Return (x, y) of the center of cell containing provided text 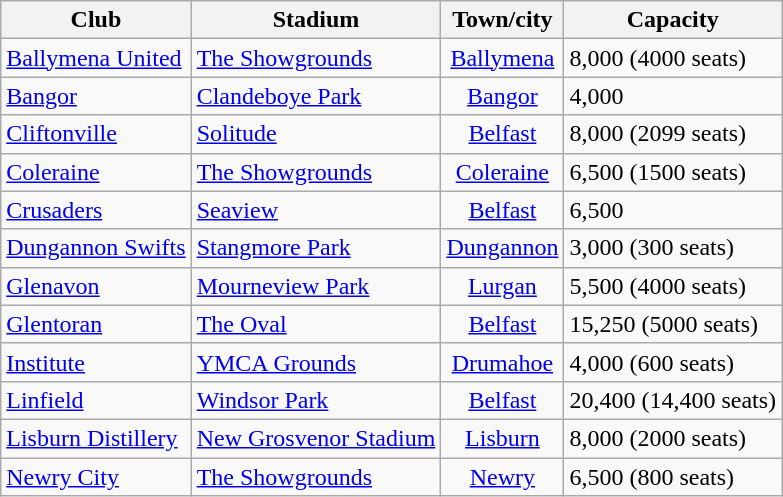
Dungannon (502, 248)
6,500 (1500 seats) (673, 172)
Solitude (316, 134)
New Grosvenor Stadium (316, 438)
The Oval (316, 324)
3,000 (300 seats) (673, 248)
Newry City (96, 477)
Lurgan (502, 286)
Lisburn Distillery (96, 438)
Seaview (316, 210)
Drumahoe (502, 362)
5,500 (4000 seats) (673, 286)
Stadium (316, 20)
4,000 (673, 96)
Windsor Park (316, 400)
Lisburn (502, 438)
Glentoran (96, 324)
8,000 (2000 seats) (673, 438)
Clandeboye Park (316, 96)
Crusaders (96, 210)
Ballymena United (96, 58)
4,000 (600 seats) (673, 362)
Town/city (502, 20)
8,000 (2099 seats) (673, 134)
Cliftonville (96, 134)
Glenavon (96, 286)
Stangmore Park (316, 248)
Newry (502, 477)
Mourneview Park (316, 286)
6,500 (673, 210)
YMCA Grounds (316, 362)
Club (96, 20)
8,000 (4000 seats) (673, 58)
Linfield (96, 400)
15,250 (5000 seats) (673, 324)
6,500 (800 seats) (673, 477)
Dungannon Swifts (96, 248)
Capacity (673, 20)
Ballymena (502, 58)
20,400 (14,400 seats) (673, 400)
Institute (96, 362)
